Search for the cell housing the specified text and yield its [X, Y] center coordinate. 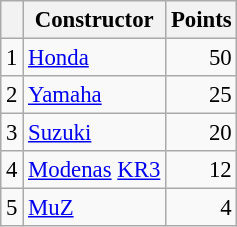
12 [202, 170]
20 [202, 133]
25 [202, 95]
MuZ [94, 208]
Yamaha [94, 95]
Points [202, 20]
2 [12, 95]
50 [202, 58]
3 [12, 133]
Constructor [94, 20]
1 [12, 58]
Modenas KR3 [94, 170]
Suzuki [94, 133]
Honda [94, 58]
5 [12, 208]
